Scan for the cell matching the given text and deliver its [x, y] coordinate at center. 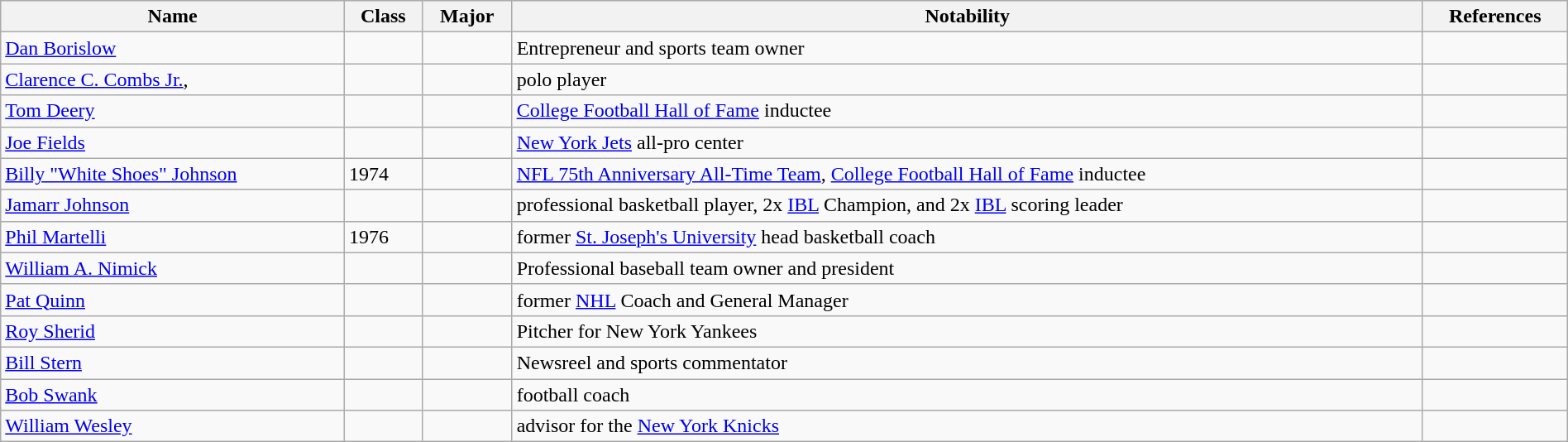
Billy "White Shoes" Johnson [173, 174]
advisor for the New York Knicks [968, 426]
Phil Martelli [173, 237]
Pitcher for New York Yankees [968, 331]
Newsreel and sports commentator [968, 363]
Notability [968, 17]
NFL 75th Anniversary All-Time Team, College Football Hall of Fame inductee [968, 174]
Bob Swank [173, 395]
Clarence C. Combs Jr., [173, 79]
Professional baseball team owner and president [968, 268]
Roy Sherid [173, 331]
Major [466, 17]
New York Jets all-pro center [968, 142]
Joe Fields [173, 142]
Name [173, 17]
former NHL Coach and General Manager [968, 300]
1974 [383, 174]
Entrepreneur and sports team owner [968, 48]
Bill Stern [173, 363]
Pat Quinn [173, 300]
football coach [968, 395]
Tom Deery [173, 111]
William A. Nimick [173, 268]
Class [383, 17]
College Football Hall of Fame inductee [968, 111]
1976 [383, 237]
Jamarr Johnson [173, 205]
polo player [968, 79]
William Wesley [173, 426]
References [1495, 17]
former St. Joseph's University head basketball coach [968, 237]
professional basketball player, 2x IBL Champion, and 2x IBL scoring leader [968, 205]
Dan Borislow [173, 48]
